Return (x, y) of the center of cell containing provided text 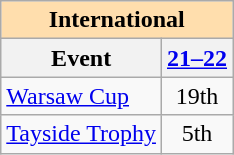
5th (196, 134)
Event (82, 58)
Warsaw Cup (82, 96)
Tayside Trophy (82, 134)
19th (196, 96)
International (117, 20)
21–22 (196, 58)
